Find where the given text appears and provide that cell's center as [X, Y] coordinate. 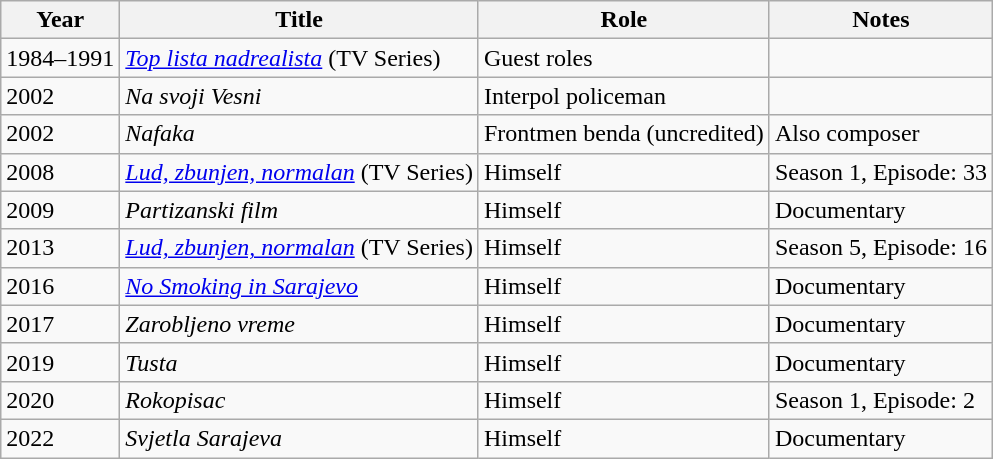
No Smoking in Sarajevo [300, 286]
Season 1, Episode: 2 [880, 400]
Svjetla Sarajeva [300, 438]
Tusta [300, 362]
Notes [880, 20]
Top lista nadrealista (TV Series) [300, 58]
1984–1991 [60, 58]
Frontmen benda (uncredited) [624, 134]
2016 [60, 286]
2013 [60, 248]
2008 [60, 172]
2009 [60, 210]
Nafaka [300, 134]
Role [624, 20]
Guest roles [624, 58]
Interpol policeman [624, 96]
Season 5, Episode: 16 [880, 248]
2022 [60, 438]
Zarobljeno vreme [300, 324]
Na svoji Vesni [300, 96]
Rokopisac [300, 400]
2020 [60, 400]
2017 [60, 324]
Also composer [880, 134]
Title [300, 20]
Season 1, Episode: 33 [880, 172]
Year [60, 20]
2019 [60, 362]
Partizanski film [300, 210]
